Locate the cell with the specified text and output its [X, Y] center coordinate. 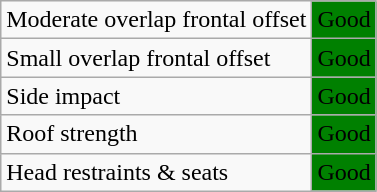
Small overlap frontal offset [156, 58]
Head restraints & seats [156, 172]
Side impact [156, 96]
Moderate overlap frontal offset [156, 20]
Roof strength [156, 134]
